Identify which cell holds the provided text, then report its [X, Y] central coordinate. 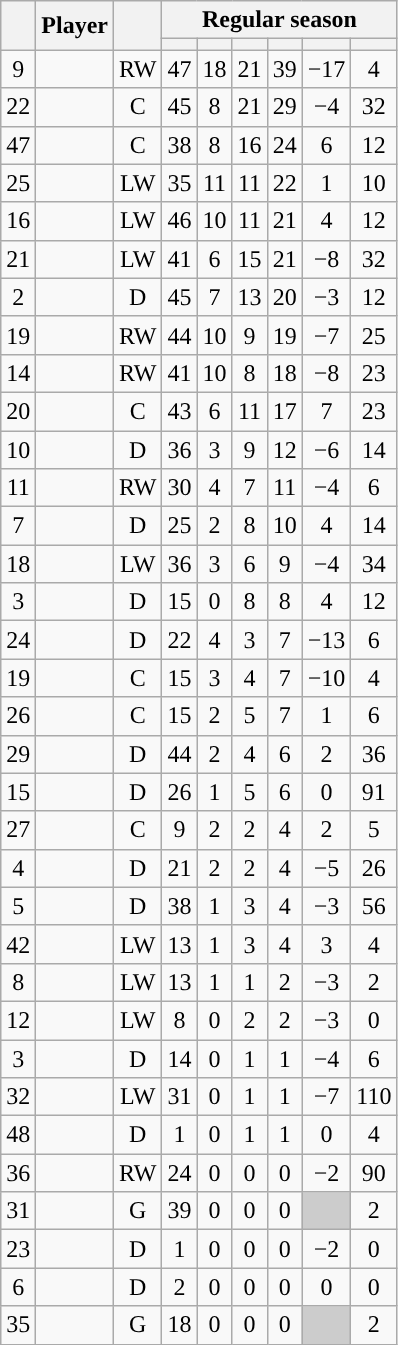
Regular season [280, 20]
91 [374, 792]
−10 [326, 678]
46 [180, 221]
−13 [326, 640]
Player [75, 26]
−5 [326, 868]
27 [18, 830]
30 [180, 488]
17 [284, 411]
90 [374, 1173]
34 [374, 564]
48 [18, 1135]
42 [18, 944]
110 [374, 1097]
−6 [326, 449]
56 [374, 906]
43 [180, 411]
−17 [326, 69]
